Extract the [x, y] coordinate from the center of the cell holding the provided text.  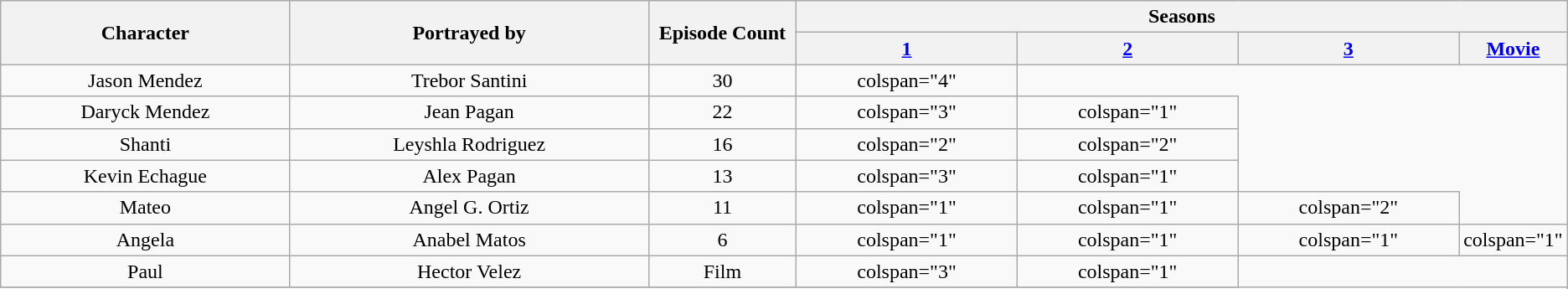
1 [907, 49]
Shanti [146, 144]
Movie [1514, 49]
colspan="4" [907, 80]
3 [1349, 49]
2 [1127, 49]
Jean Pagan [469, 112]
Seasons [1183, 17]
11 [722, 208]
Anabel Matos [469, 240]
Angela [146, 240]
Mateo [146, 208]
Film [722, 271]
Kevin Echague [146, 176]
Character [146, 33]
16 [722, 144]
22 [722, 112]
30 [722, 80]
Angel G. Ortiz [469, 208]
Jason Mendez [146, 80]
Paul [146, 271]
6 [722, 240]
Daryck Mendez [146, 112]
Leyshla Rodriguez [469, 144]
Trebor Santini [469, 80]
Episode Count [722, 33]
Portrayed by [469, 33]
Hector Velez [469, 271]
13 [722, 176]
Alex Pagan [469, 176]
